Pinpoint the cell where the given text exists, returning its (X, Y) midpoint coordinate. 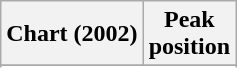
Peakposition (189, 34)
Chart (2002) (72, 34)
